Detect which cell encompasses the target text, then output its (x, y) center coordinate. 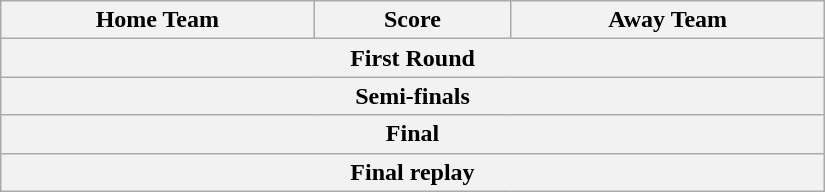
Semi-finals (413, 96)
First Round (413, 58)
Home Team (158, 20)
Final replay (413, 172)
Away Team (668, 20)
Score (412, 20)
Final (413, 134)
